Scan for the cell matching the given text and deliver its (x, y) coordinate at center. 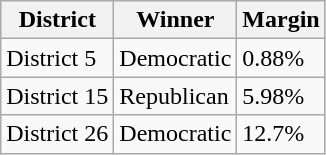
Winner (176, 20)
District 26 (58, 134)
12.7% (281, 134)
Margin (281, 20)
District 5 (58, 58)
0.88% (281, 58)
District (58, 20)
Republican (176, 96)
5.98% (281, 96)
District 15 (58, 96)
